Output the [X, Y] coordinate of the center of the cell containing the given text.  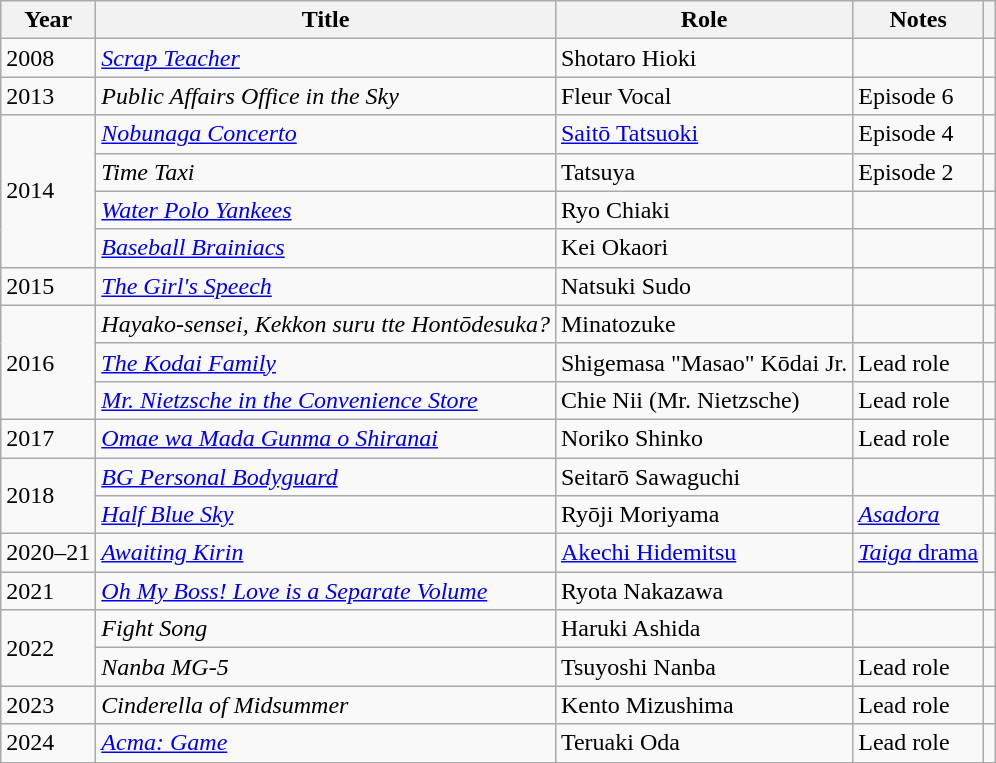
2008 [48, 58]
Fleur Vocal [704, 96]
2016 [48, 362]
Taiga drama [918, 553]
Minatozuke [704, 324]
Haruki Ashida [704, 629]
2018 [48, 496]
2015 [48, 286]
Acma: Game [326, 743]
Baseball Brainiacs [326, 248]
Role [704, 20]
BG Personal Bodyguard [326, 477]
Noriko Shinko [704, 438]
Ryota Nakazawa [704, 591]
2021 [48, 591]
2024 [48, 743]
Fight Song [326, 629]
The Girl's Speech [326, 286]
The Kodai Family [326, 362]
Public Affairs Office in the Sky [326, 96]
2022 [48, 648]
Shigemasa "Masao" Kōdai Jr. [704, 362]
Half Blue Sky [326, 515]
Year [48, 20]
Omae wa Mada Gunma o Shiranai [326, 438]
Title [326, 20]
Shotaro Hioki [704, 58]
Tsuyoshi Nanba [704, 667]
Ryōji Moriyama [704, 515]
Episode 2 [918, 172]
2020–21 [48, 553]
Akechi Hidemitsu [704, 553]
Time Taxi [326, 172]
Teruaki Oda [704, 743]
Cinderella of Midsummer [326, 705]
Mr. Nietzsche in the Convenience Store [326, 400]
Notes [918, 20]
2013 [48, 96]
Seitarō Sawaguchi [704, 477]
Episode 6 [918, 96]
Oh My Boss! Love is a Separate Volume [326, 591]
Hayako-sensei, Kekkon suru tte Hontōdesuka? [326, 324]
Tatsuya [704, 172]
Chie Nii (Mr. Nietzsche) [704, 400]
Episode 4 [918, 134]
Kento Mizushima [704, 705]
2014 [48, 191]
Saitō Tatsuoki [704, 134]
2023 [48, 705]
Natsuki Sudo [704, 286]
Ryo Chiaki [704, 210]
Awaiting Kirin [326, 553]
Asadora [918, 515]
Kei Okaori [704, 248]
Water Polo Yankees [326, 210]
Scrap Teacher [326, 58]
Nobunaga Concerto [326, 134]
Nanba MG-5 [326, 667]
2017 [48, 438]
